Find where the given text appears and provide that cell's center as [x, y] coordinate. 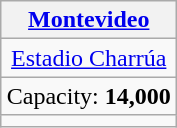
Montevideo [88, 20]
Estadio Charrúa [88, 58]
Capacity: 14,000 [88, 96]
